Extract the (X, Y) coordinate from the center of the cell holding the provided text.  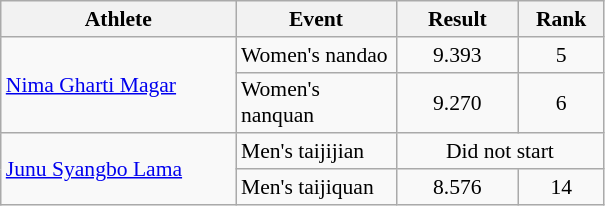
Result (458, 19)
Rank (562, 19)
5 (562, 55)
Athlete (118, 19)
Men's taijijian (316, 152)
Women's nanquan (316, 102)
Junu Syangbo Lama (118, 170)
Nima Gharti Magar (118, 86)
8.576 (458, 187)
6 (562, 102)
Men's taijiquan (316, 187)
9.270 (458, 102)
9.393 (458, 55)
14 (562, 187)
Event (316, 19)
Did not start (500, 152)
Women's nandao (316, 55)
